For the text-containing cell, return its midpoint in (x, y) coordinate format. 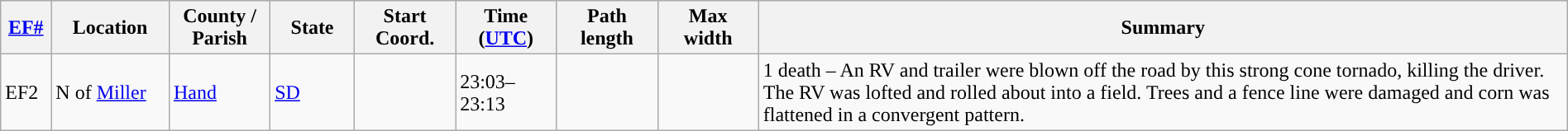
Location (111, 28)
23:03–23:13 (506, 92)
Time (UTC) (506, 28)
Start Coord. (404, 28)
EF2 (26, 92)
Path length (607, 28)
Summary (1163, 28)
Hand (219, 92)
Max width (708, 28)
County / Parish (219, 28)
N of Miller (111, 92)
EF# (26, 28)
SD (313, 92)
State (313, 28)
